Detect which cell encompasses the target text, then output its [x, y] center coordinate. 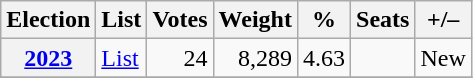
Election [48, 20]
Votes [180, 20]
Weight [255, 20]
2023 [48, 58]
% [324, 20]
24 [180, 58]
Seats [383, 20]
New [443, 58]
+/– [443, 20]
8,289 [255, 58]
4.63 [324, 58]
